Search for the cell housing the specified text and yield its (x, y) center coordinate. 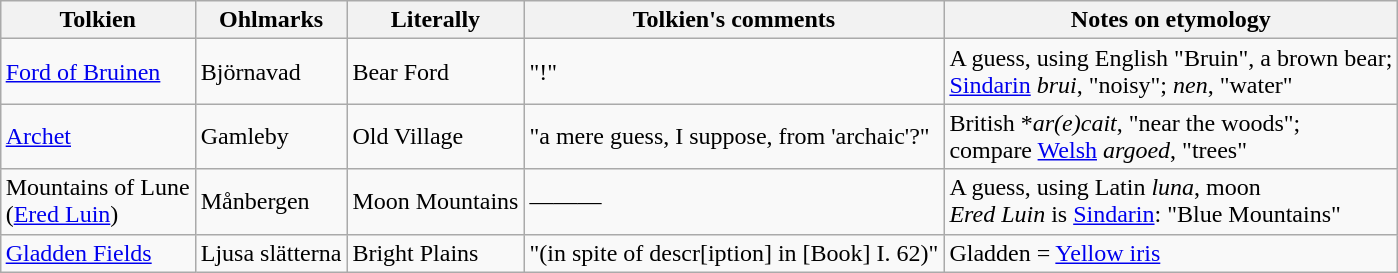
Bear Ford (436, 72)
Archet (98, 136)
Ohlmarks (271, 20)
Gladden Fields (98, 253)
"!" (734, 72)
Björnavad (271, 72)
Gamleby (271, 136)
Gladden = Yellow iris (1171, 253)
Tolkien's comments (734, 20)
Bright Plains (436, 253)
Notes on etymology (1171, 20)
British *ar(e)cait, "near the woods";compare Welsh argoed, "trees" (1171, 136)
Literally (436, 20)
A guess, using English "Bruin", a brown bear;Sindarin brui, "noisy"; nen, "water" (1171, 72)
Mountains of Lune (Ered Luin) (98, 202)
"a mere guess, I suppose, from 'archaic'?" (734, 136)
Ljusa slätterna (271, 253)
Moon Mountains (436, 202)
"(in spite of descr[iption] in [Book] I. 62)" (734, 253)
——— (734, 202)
Månbergen (271, 202)
Tolkien (98, 20)
Ford of Bruinen (98, 72)
A guess, using Latin luna, moonEred Luin is Sindarin: "Blue Mountains" (1171, 202)
Old Village (436, 136)
